Provide the (X, Y) coordinate of the cell's center where the given text is located.  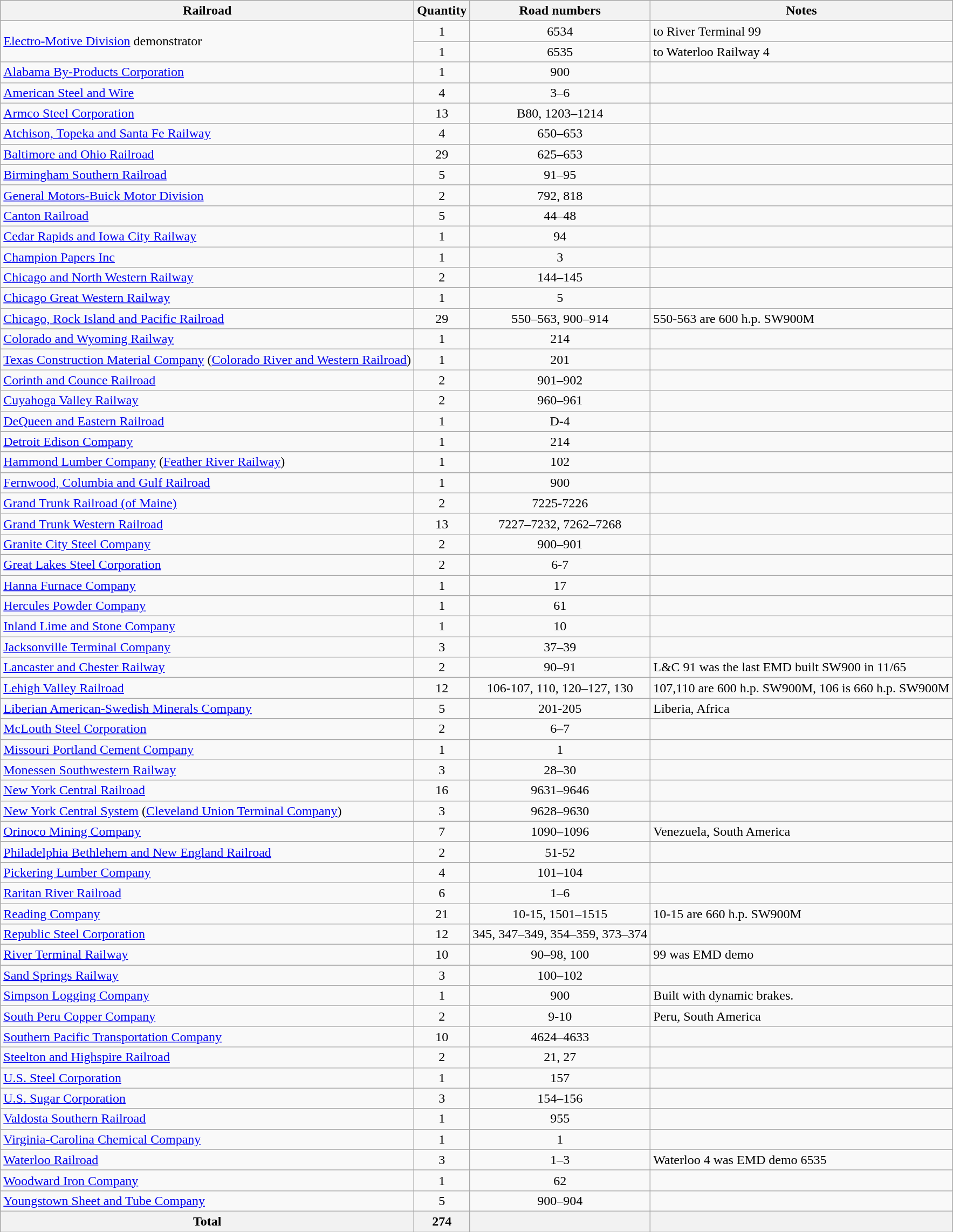
107,110 are 600 h.p. SW900M, 106 is 660 h.p. SW900M (801, 688)
Sand Springs Railway (207, 975)
Birmingham Southern Railroad (207, 175)
Built with dynamic brakes. (801, 996)
Railroad (207, 11)
Southern Pacific Transportation Company (207, 1037)
3–6 (560, 93)
7227–7232, 7262–7268 (560, 524)
Lehigh Valley Railroad (207, 688)
Colorado and Wyoming Railway (207, 339)
37–39 (560, 647)
McLouth Steel Corporation (207, 729)
9-10 (560, 1016)
154–156 (560, 1098)
Grand Trunk Railroad (of Maine) (207, 503)
U.S. Steel Corporation (207, 1078)
Pickering Lumber Company (207, 872)
201-205 (560, 708)
Texas Construction Material Company (Colorado River and Western Railroad) (207, 360)
Jacksonville Terminal Company (207, 647)
21 (442, 914)
10-15, 1501–1515 (560, 914)
Inland Lime and Stone Company (207, 627)
550-563 are 600 h.p. SW900M (801, 319)
Liberia, Africa (801, 708)
Canton Railroad (207, 216)
6534 (560, 31)
10-15 are 660 h.p. SW900M (801, 914)
Corinth and Counce Railroad (207, 380)
New York Central System (Cleveland Union Terminal Company) (207, 811)
Valdosta Southern Railroad (207, 1119)
Peru, South America (801, 1016)
901–902 (560, 380)
Hanna Furnace Company (207, 585)
9631–9646 (560, 790)
Hammond Lumber Company (Feather River Railway) (207, 462)
Atchison, Topeka and Santa Fe Railway (207, 134)
101–104 (560, 872)
144–145 (560, 278)
7225-7226 (560, 503)
201 (560, 360)
99 was EMD demo (801, 955)
Chicago Great Western Railway (207, 298)
100–102 (560, 975)
River Terminal Railway (207, 955)
Champion Papers Inc (207, 257)
Granite City Steel Company (207, 544)
94 (560, 236)
to River Terminal 99 (801, 31)
44–48 (560, 216)
Reading Company (207, 914)
Virginia-Carolina Chemical Company (207, 1139)
6–7 (560, 729)
625–653 (560, 154)
Total (207, 1221)
to Waterloo Railway 4 (801, 52)
Waterloo Railroad (207, 1160)
Youngstown Sheet and Tube Company (207, 1201)
28–30 (560, 770)
Waterloo 4 was EMD demo 6535 (801, 1160)
792, 818 (560, 195)
7 (442, 831)
900–901 (560, 544)
1–6 (560, 893)
L&C 91 was the last EMD built SW900 in 11/65 (801, 667)
Steelton and Highspire Railroad (207, 1057)
Woodward Iron Company (207, 1180)
90–98, 100 (560, 955)
61 (560, 606)
9628–9630 (560, 811)
Baltimore and Ohio Railroad (207, 154)
345, 347–349, 354–359, 373–374 (560, 934)
6 (442, 893)
274 (442, 1221)
Cedar Rapids and Iowa City Railway (207, 236)
South Peru Copper Company (207, 1016)
Fernwood, Columbia and Gulf Railroad (207, 483)
Missouri Portland Cement Company (207, 749)
106-107, 110, 120–127, 130 (560, 688)
90–91 (560, 667)
Orinoco Mining Company (207, 831)
1–3 (560, 1160)
DeQueen and Eastern Railroad (207, 421)
Philadelphia Bethlehem and New England Railroad (207, 852)
650–653 (560, 134)
B80, 1203–1214 (560, 113)
91–95 (560, 175)
Venezuela, South America (801, 831)
21, 27 (560, 1057)
6-7 (560, 565)
Detroit Edison Company (207, 442)
16 (442, 790)
Road numbers (560, 11)
955 (560, 1119)
6535 (560, 52)
New York Central Railroad (207, 790)
Cuyahoga Valley Railway (207, 401)
Chicago and North Western Railway (207, 278)
550–563, 900–914 (560, 319)
4624–4633 (560, 1037)
Grand Trunk Western Railroad (207, 524)
Notes (801, 11)
D-4 (560, 421)
102 (560, 462)
Monessen Southwestern Railway (207, 770)
American Steel and Wire (207, 93)
U.S. Sugar Corporation (207, 1098)
960–961 (560, 401)
Simpson Logging Company (207, 996)
51-52 (560, 852)
17 (560, 585)
Great Lakes Steel Corporation (207, 565)
Republic Steel Corporation (207, 934)
1090–1096 (560, 831)
General Motors-Buick Motor Division (207, 195)
62 (560, 1180)
Chicago, Rock Island and Pacific Railroad (207, 319)
Armco Steel Corporation (207, 113)
Alabama By-Products Corporation (207, 72)
157 (560, 1078)
900–904 (560, 1201)
Hercules Powder Company (207, 606)
Lancaster and Chester Railway (207, 667)
Electro-Motive Division demonstrator (207, 42)
Quantity (442, 11)
Raritan River Railroad (207, 893)
Liberian American-Swedish Minerals Company (207, 708)
